Provide the (X, Y) coordinate of the cell's center where the given text is located.  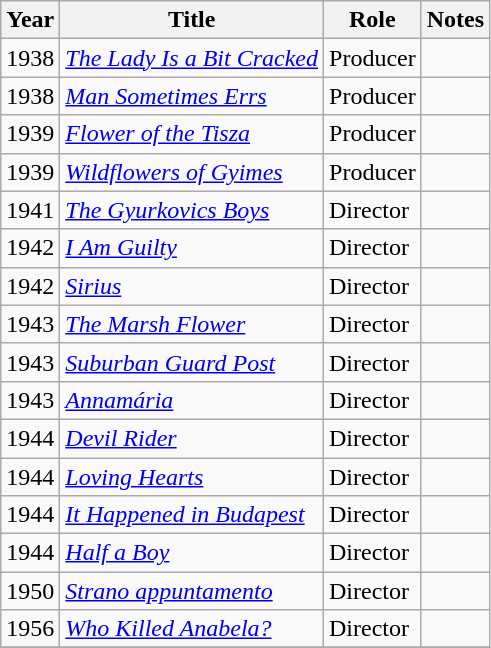
The Marsh Flower (192, 324)
I Am Guilty (192, 248)
Devil Rider (192, 438)
Loving Hearts (192, 477)
Man Sometimes Errs (192, 96)
1950 (30, 591)
Who Killed Anabela? (192, 629)
Suburban Guard Post (192, 362)
Flower of the Tisza (192, 134)
1956 (30, 629)
Strano appuntamento (192, 591)
The Gyurkovics Boys (192, 210)
It Happened in Budapest (192, 515)
Role (373, 20)
Annamária (192, 400)
Sirius (192, 286)
1941 (30, 210)
Wildflowers of Gyimes (192, 172)
Notes (455, 20)
The Lady Is a Bit Cracked (192, 58)
Half a Boy (192, 553)
Title (192, 20)
Year (30, 20)
